Provide the [x, y] coordinate of the cell's center where the given text is located.  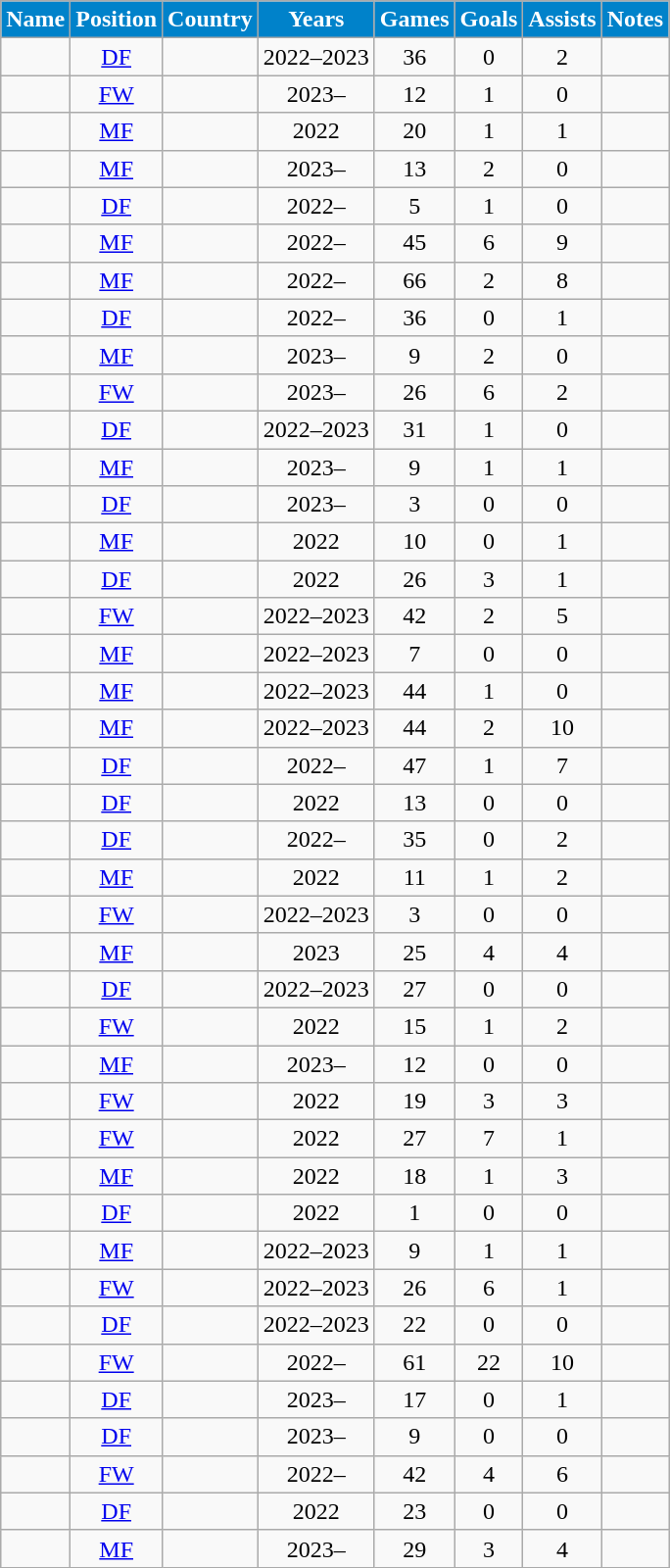
47 [414, 765]
31 [414, 429]
Assists [562, 20]
Notes [635, 20]
35 [414, 840]
2023 [315, 952]
11 [414, 877]
20 [414, 131]
15 [414, 1026]
Years [315, 20]
25 [414, 952]
Country [211, 20]
18 [414, 1176]
19 [414, 1102]
Name [35, 20]
45 [414, 243]
8 [562, 280]
23 [414, 1511]
66 [414, 280]
29 [414, 1548]
17 [414, 1399]
Games [414, 20]
Goals [489, 20]
61 [414, 1362]
Position [117, 20]
